Scan for the cell matching the given text and deliver its (x, y) coordinate at center. 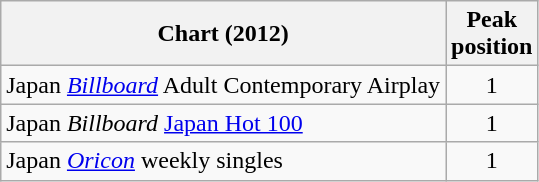
Chart (2012) (224, 34)
Japan Oricon weekly singles (224, 161)
Peakposition (492, 34)
Japan Billboard Adult Contemporary Airplay (224, 85)
Japan Billboard Japan Hot 100 (224, 123)
